Provide the [X, Y] coordinate of the cell's center where the given text is located.  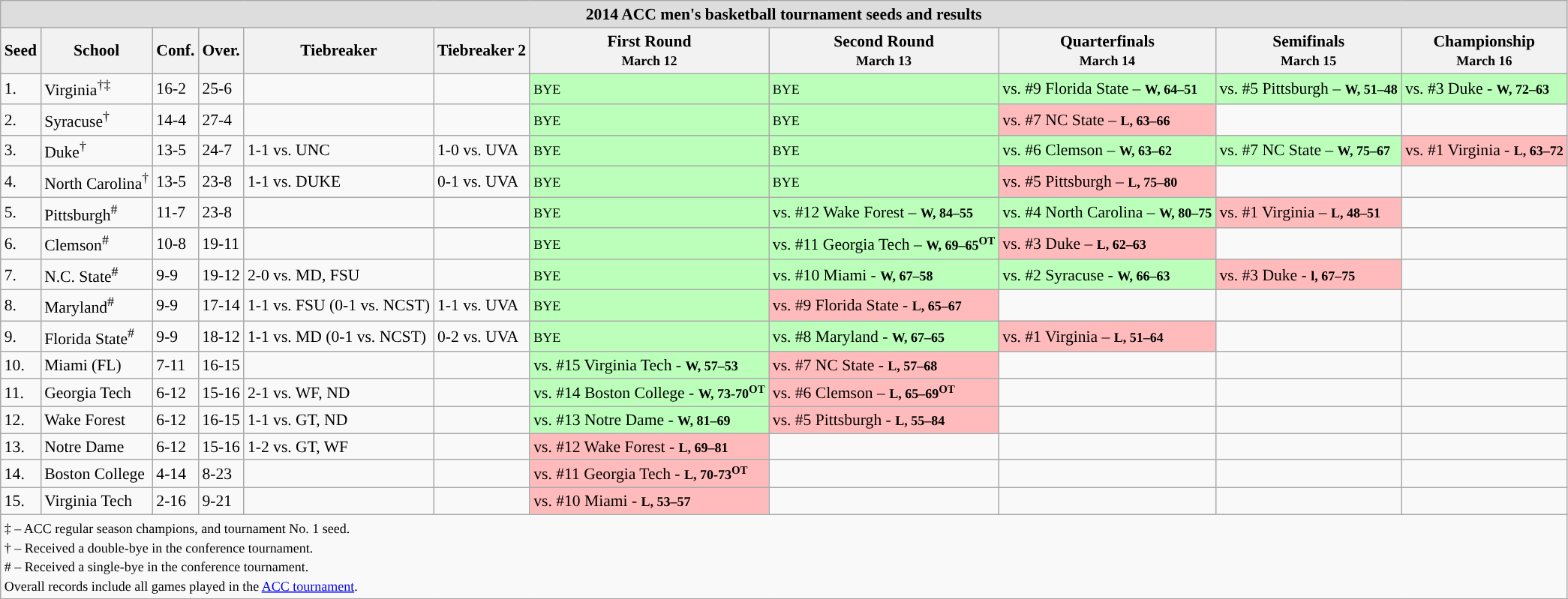
14-4 [176, 120]
Virginia Tech [96, 502]
0-1 vs. UVA [482, 181]
Wake Forest [96, 421]
3. [21, 151]
vs. #12 Wake Forest – W, 84–55 [884, 213]
Seed [21, 51]
4. [21, 181]
8. [21, 306]
vs. #10 Miami - L, 53–57 [650, 502]
1-1 vs. UVA [482, 306]
vs. #11 Georgia Tech – W, 69–65OT [884, 243]
vs. #1 Virginia – L, 51–64 [1107, 336]
Tiebreaker [339, 51]
First RoundMarch 12 [650, 51]
1. [21, 88]
1-0 vs. UVA [482, 151]
vs. #8 Maryland - W, 67–65 [884, 336]
11-7 [176, 213]
vs. #10 Miami - W, 67–58 [884, 274]
6. [21, 243]
14. [21, 474]
vs. #12 Wake Forest - L, 69–81 [650, 447]
Notre Dame [96, 447]
19-12 [221, 274]
vs. #3 Duke – L, 62–63 [1107, 243]
vs. #7 NC State – W, 75–67 [1308, 151]
12. [21, 421]
17-14 [221, 306]
2-0 vs. MD, FSU [339, 274]
QuarterfinalsMarch 14 [1107, 51]
vs. #1 Virginia – L, 48–51 [1308, 213]
25-6 [221, 88]
24-7 [221, 151]
13. [21, 447]
vs. #3 Duke - W, 72–63 [1484, 88]
1-1 vs. FSU (0-1 vs. NCST) [339, 306]
27-4 [221, 120]
2-1 vs. WF, ND [339, 393]
vs. #9 Florida State - L, 65–67 [884, 306]
1-1 vs. UNC [339, 151]
School [96, 51]
vs. #11 Georgia Tech - L, 70-73OT [650, 474]
vs. #14 Boston College - W, 73-70OT [650, 393]
1-1 vs. DUKE [339, 181]
Syracuse† [96, 120]
Virginia†‡ [96, 88]
1-1 vs. MD (0-1 vs. NCST) [339, 336]
15. [21, 502]
10-8 [176, 243]
vs. #4 North Carolina – W, 80–75 [1107, 213]
9-21 [221, 502]
Boston College [96, 474]
vs. #9 Florida State – W, 64–51 [1107, 88]
vs. #1 Virginia - L, 63–72 [1484, 151]
16-2 [176, 88]
vs. #7 NC State – L, 63–66 [1107, 120]
Tiebreaker 2 [482, 51]
8-23 [221, 474]
1-1 vs. GT, ND [339, 421]
Over. [221, 51]
ChampionshipMarch 16 [1484, 51]
vs. #5 Pittsburgh - L, 55–84 [884, 421]
vs. #5 Pittsburgh – L, 75–80 [1107, 181]
North Carolina† [96, 181]
vs. #3 Duke - l, 67–75 [1308, 274]
7-11 [176, 366]
vs. #5 Pittsburgh – W, 51–48 [1308, 88]
Conf. [176, 51]
Miami (FL) [96, 366]
Georgia Tech [96, 393]
N.C. State# [96, 274]
Second RoundMarch 13 [884, 51]
9. [21, 336]
Clemson# [96, 243]
2. [21, 120]
2-16 [176, 502]
Pittsburgh# [96, 213]
vs. #6 Clemson – L, 65–69OT [884, 393]
0-2 vs. UVA [482, 336]
vs. #15 Virginia Tech - W, 57–53 [650, 366]
vs. #7 NC State - L, 57–68 [884, 366]
Florida State# [96, 336]
18-12 [221, 336]
vs. #6 Clemson – W, 63–62 [1107, 151]
4-14 [176, 474]
SemifinalsMarch 15 [1308, 51]
19-11 [221, 243]
5. [21, 213]
7. [21, 274]
Maryland# [96, 306]
10. [21, 366]
Duke† [96, 151]
vs. #2 Syracuse - W, 66–63 [1107, 274]
vs. #13 Notre Dame - W, 81–69 [650, 421]
2014 ACC men's basketball tournament seeds and results [784, 14]
11. [21, 393]
1-2 vs. GT, WF [339, 447]
